Identify which cell holds the provided text, then report its (X, Y) central coordinate. 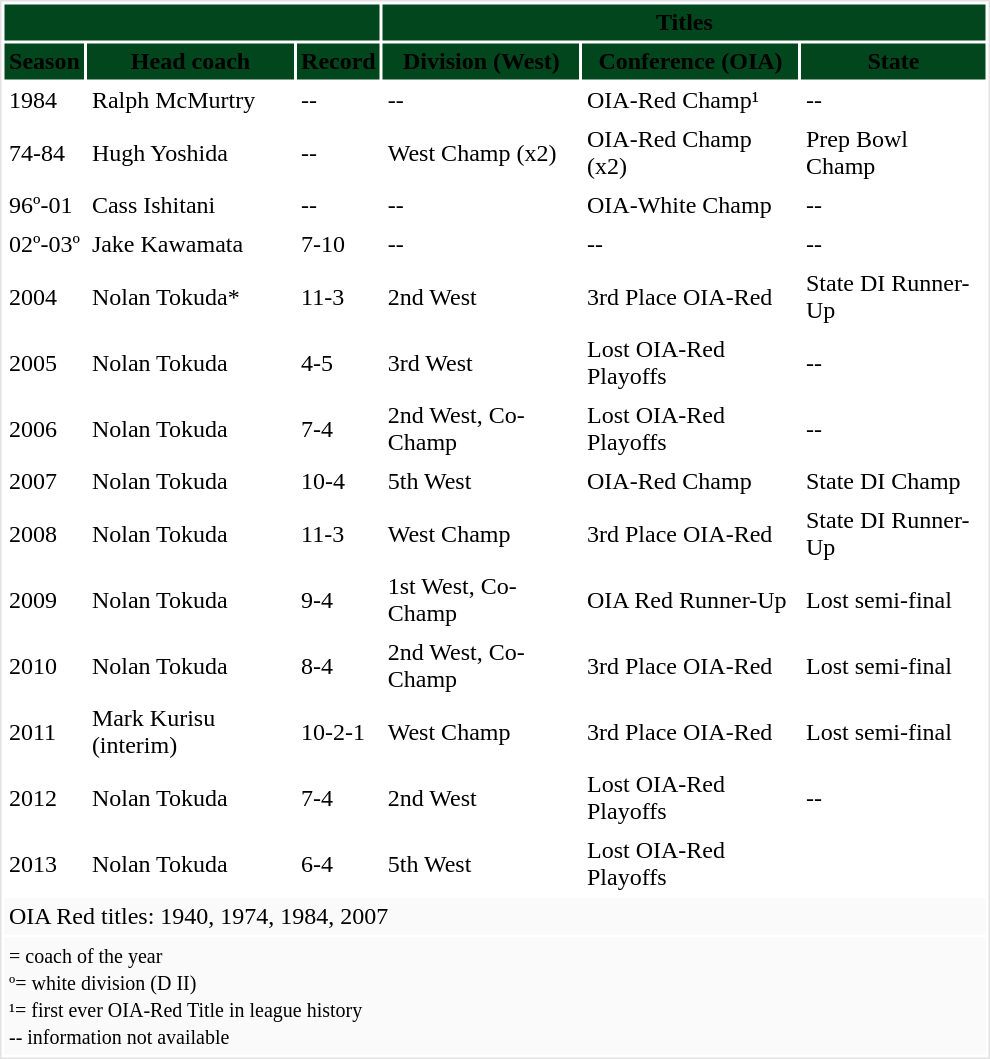
1984 (44, 100)
74-84 (44, 154)
2005 (44, 364)
2007 (44, 482)
Nolan Tokuda* (190, 298)
Hugh Yoshida (190, 154)
96º-01 (44, 206)
02º-03º (44, 244)
West Champ (x2) (481, 154)
Jake Kawamata (190, 244)
10-4 (339, 482)
4-5 (339, 364)
Cass Ishitani (190, 206)
2006 (44, 430)
Head coach (190, 62)
8-4 (339, 666)
Prep Bowl Champ (893, 154)
2011 (44, 732)
OIA-Red Champ¹ (691, 100)
State (893, 62)
6-4 (339, 864)
Conference (OIA) (691, 62)
OIA-White Champ (691, 206)
Season (44, 62)
OIA Red Runner-Up (691, 600)
3rd West (481, 364)
OIA-Red Champ (x2) (691, 154)
State DI Champ (893, 482)
9-4 (339, 600)
Ralph McMurtry (190, 100)
2009 (44, 600)
2004 (44, 298)
OIA Red titles: 1940, 1974, 1984, 2007 (494, 916)
= coach of the year º= white division (D II)¹= first ever OIA-Red Title in league history -- information not available (494, 996)
2008 (44, 534)
Division (West) (481, 62)
7-10 (339, 244)
Record (339, 62)
2013 (44, 864)
OIA-Red Champ (691, 482)
10-2-1 (339, 732)
2012 (44, 798)
2010 (44, 666)
1st West, Co-Champ (481, 600)
Titles (684, 22)
Mark Kurisu (interim) (190, 732)
